Locate the cell with the specified text and output its [X, Y] center coordinate. 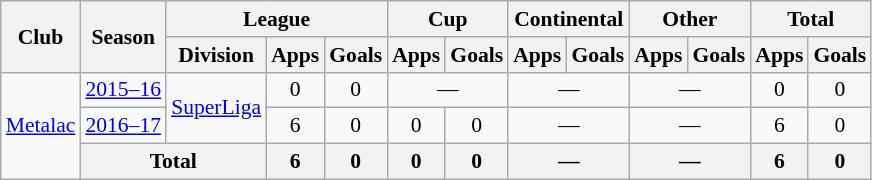
Club [41, 36]
Other [690, 19]
League [276, 19]
Division [216, 55]
2015–16 [123, 90]
SuperLiga [216, 108]
2016–17 [123, 126]
Cup [448, 19]
Metalac [41, 126]
Season [123, 36]
Continental [568, 19]
